For the text-containing cell, return its midpoint in (X, Y) coordinate format. 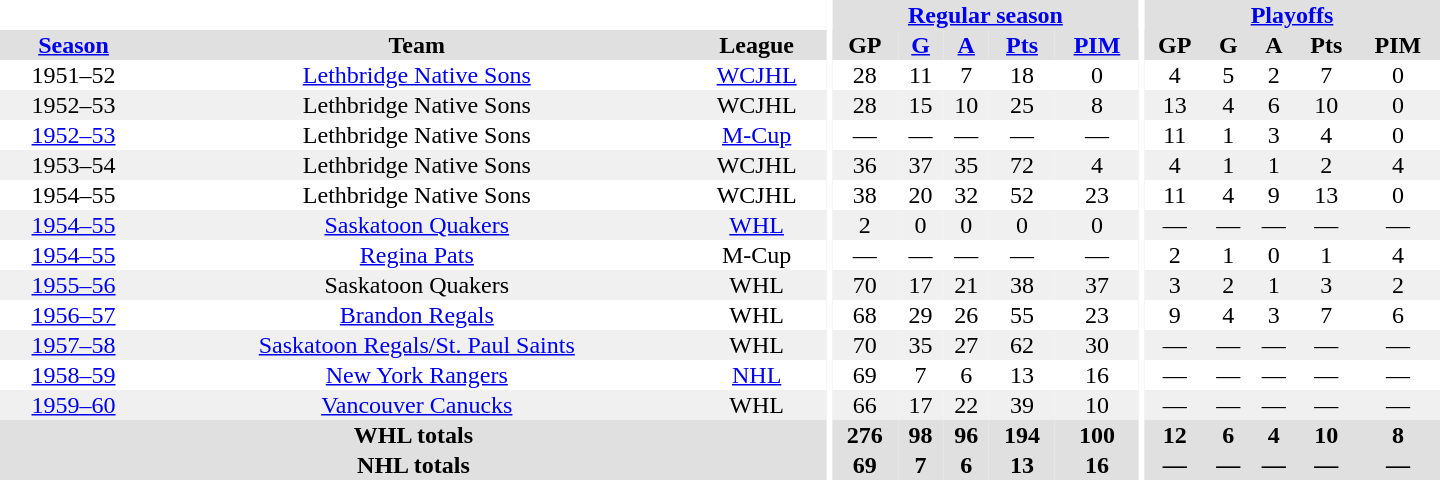
26 (966, 315)
1956–57 (74, 315)
Regular season (986, 15)
Season (74, 45)
100 (1097, 435)
15 (921, 105)
NHL (756, 375)
52 (1022, 195)
39 (1022, 405)
36 (865, 165)
30 (1097, 345)
20 (921, 195)
276 (865, 435)
Regina Pats (416, 255)
Playoffs (1292, 15)
32 (966, 195)
98 (921, 435)
WHL totals (414, 435)
1955–56 (74, 285)
1959–60 (74, 405)
72 (1022, 165)
21 (966, 285)
1953–54 (74, 165)
55 (1022, 315)
Team (416, 45)
194 (1022, 435)
League (756, 45)
1957–58 (74, 345)
25 (1022, 105)
62 (1022, 345)
29 (921, 315)
Saskatoon Regals/St. Paul Saints (416, 345)
5 (1228, 75)
NHL totals (414, 465)
Vancouver Canucks (416, 405)
1958–59 (74, 375)
18 (1022, 75)
1951–52 (74, 75)
22 (966, 405)
12 (1174, 435)
68 (865, 315)
96 (966, 435)
Brandon Regals (416, 315)
27 (966, 345)
66 (865, 405)
New York Rangers (416, 375)
